Locate the cell with the specified text and output its (X, Y) center coordinate. 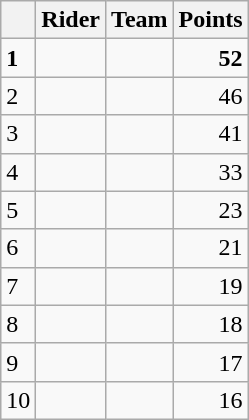
46 (210, 96)
4 (18, 172)
2 (18, 96)
52 (210, 58)
5 (18, 210)
6 (18, 248)
Team (140, 20)
41 (210, 134)
16 (210, 400)
23 (210, 210)
17 (210, 362)
10 (18, 400)
8 (18, 324)
19 (210, 286)
3 (18, 134)
18 (210, 324)
Rider (71, 20)
9 (18, 362)
7 (18, 286)
Points (210, 20)
33 (210, 172)
1 (18, 58)
21 (210, 248)
